Return [X, Y] of the center of cell containing provided text 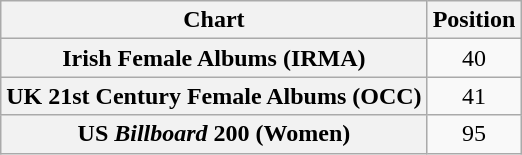
UK 21st Century Female Albums (OCC) [214, 96]
Position [474, 20]
Chart [214, 20]
US Billboard 200 (Women) [214, 134]
Irish Female Albums (IRMA) [214, 58]
41 [474, 96]
40 [474, 58]
95 [474, 134]
